Return the [X, Y] coordinate for the center point of the cell that contains the specified text.  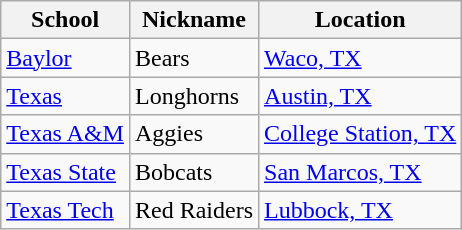
Texas [66, 96]
Red Raiders [194, 210]
Texas A&M [66, 134]
Austin, TX [360, 96]
Texas Tech [66, 210]
School [66, 20]
Bobcats [194, 172]
Aggies [194, 134]
Location [360, 20]
Bears [194, 58]
Texas State [66, 172]
Lubbock, TX [360, 210]
Nickname [194, 20]
Longhorns [194, 96]
College Station, TX [360, 134]
San Marcos, TX [360, 172]
Baylor [66, 58]
Waco, TX [360, 58]
